Find where the given text appears and provide that cell's center as [x, y] coordinate. 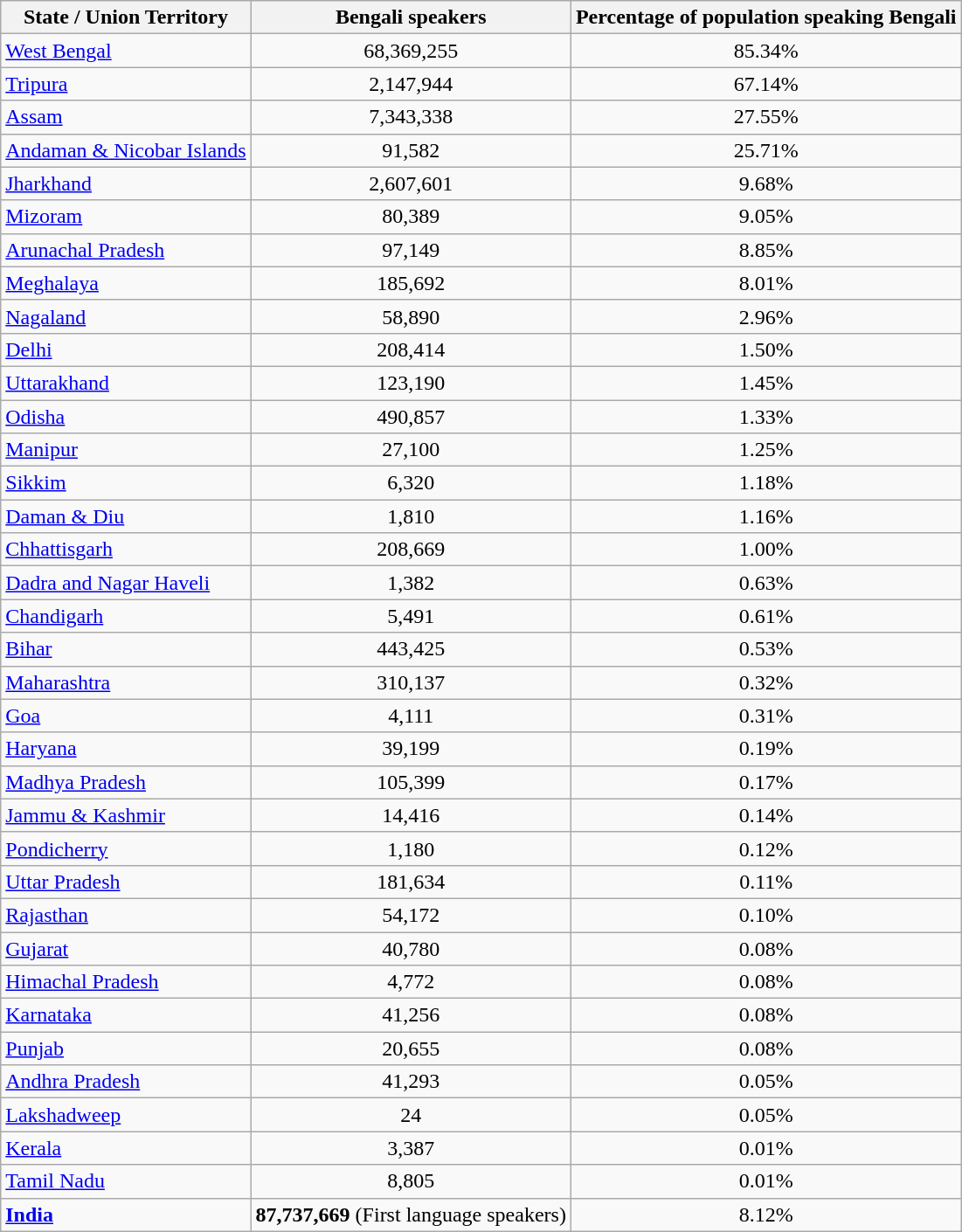
490,857 [411, 417]
Madhya Pradesh [126, 782]
Goa [126, 716]
91,582 [411, 150]
West Bengal [126, 51]
Haryana [126, 749]
1.25% [765, 450]
208,414 [411, 350]
181,634 [411, 882]
Tripura [126, 84]
Andaman & Nicobar Islands [126, 150]
0.61% [765, 616]
Punjab [126, 1049]
185,692 [411, 283]
4,111 [411, 716]
2.96% [765, 316]
Percentage of population speaking Bengali [765, 17]
208,669 [411, 550]
Sikkim [126, 483]
123,190 [411, 383]
97,149 [411, 250]
443,425 [411, 649]
2,607,601 [411, 183]
105,399 [411, 782]
Assam [126, 117]
14,416 [411, 815]
7,343,338 [411, 117]
Chhattisgarh [126, 550]
8.85% [765, 250]
0.53% [765, 649]
0.31% [765, 716]
Delhi [126, 350]
Manipur [126, 450]
58,890 [411, 316]
Andhra Pradesh [126, 1082]
54,172 [411, 915]
Arunachal Pradesh [126, 250]
8.01% [765, 283]
4,772 [411, 982]
Tamil Nadu [126, 1181]
5,491 [411, 616]
6,320 [411, 483]
Uttar Pradesh [126, 882]
1.00% [765, 550]
Chandigarh [126, 616]
Pondicherry [126, 848]
Karnataka [126, 1015]
0.17% [765, 782]
0.10% [765, 915]
39,199 [411, 749]
0.14% [765, 815]
3,387 [411, 1148]
Jammu & Kashmir [126, 815]
40,780 [411, 948]
1,382 [411, 583]
0.63% [765, 583]
0.19% [765, 749]
80,389 [411, 217]
Rajasthan [126, 915]
Odisha [126, 417]
85.34% [765, 51]
Mizoram [126, 217]
Kerala [126, 1148]
8,805 [411, 1181]
20,655 [411, 1049]
1.45% [765, 383]
2,147,944 [411, 84]
25.71% [765, 150]
310,137 [411, 682]
Himachal Pradesh [126, 982]
1,810 [411, 516]
1.18% [765, 483]
27.55% [765, 117]
Lakshadweep [126, 1115]
1.50% [765, 350]
1,180 [411, 848]
State / Union Territory [126, 17]
0.12% [765, 848]
India [126, 1215]
Dadra and Nagar Haveli [126, 583]
67.14% [765, 84]
Meghalaya [126, 283]
68,369,255 [411, 51]
27,100 [411, 450]
Uttarakhand [126, 383]
9.68% [765, 183]
Maharashtra [126, 682]
1.16% [765, 516]
Nagaland [126, 316]
1.33% [765, 417]
Bengali speakers [411, 17]
41,293 [411, 1082]
0.32% [765, 682]
Daman & Diu [126, 516]
41,256 [411, 1015]
24 [411, 1115]
Jharkhand [126, 183]
9.05% [765, 217]
8.12% [765, 1215]
0.11% [765, 882]
Gujarat [126, 948]
Bihar [126, 649]
87,737,669 (First language speakers) [411, 1215]
